Search for the cell housing the specified text and yield its (X, Y) center coordinate. 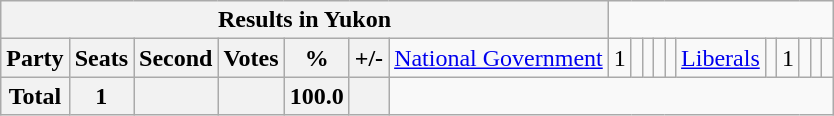
Results in Yukon (305, 20)
+/- (368, 58)
100.0 (316, 96)
Seats (101, 58)
Votes (251, 58)
Second (176, 58)
Total (35, 96)
% (316, 58)
Liberals (721, 58)
National Government (499, 58)
Party (35, 58)
